For the text-containing cell, return its midpoint in [x, y] coordinate format. 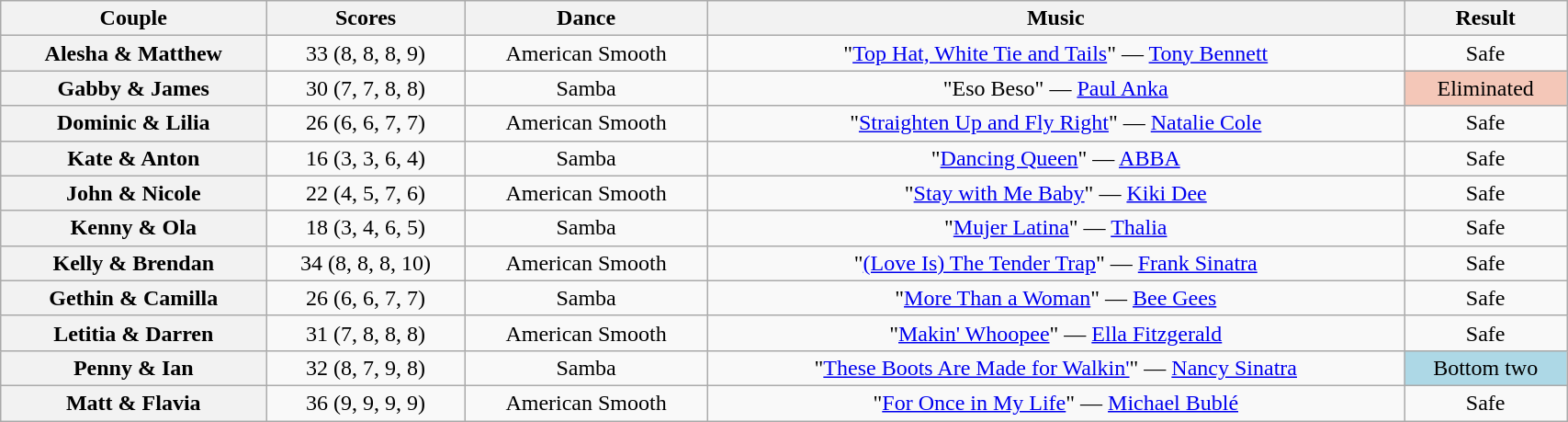
Matt & Flavia [134, 403]
33 (8, 8, 8, 9) [366, 53]
"For Once in My Life" — Michael Bublé [1056, 403]
Kate & Anton [134, 158]
Dominic & Lilia [134, 123]
"Makin' Whoopee" — Ella Fitzgerald [1056, 333]
"These Boots Are Made for Walkin'" — Nancy Sinatra [1056, 368]
Penny & Ian [134, 368]
32 (8, 7, 9, 8) [366, 368]
Music [1056, 18]
"(Love Is) The Tender Trap" — Frank Sinatra [1056, 263]
30 (7, 7, 8, 8) [366, 88]
Scores [366, 18]
Alesha & Matthew [134, 53]
"Top Hat, White Tie and Tails" — Tony Bennett [1056, 53]
Letitia & Darren [134, 333]
"Stay with Me Baby" — Kiki Dee [1056, 193]
"Straighten Up and Fly Right" — Natalie Cole [1056, 123]
36 (9, 9, 9, 9) [366, 403]
Eliminated [1486, 88]
"Dancing Queen" — ABBA [1056, 158]
Kenny & Ola [134, 228]
16 (3, 3, 6, 4) [366, 158]
"Eso Beso" — Paul Anka [1056, 88]
"Mujer Latina" — Thalia [1056, 228]
18 (3, 4, 6, 5) [366, 228]
34 (8, 8, 8, 10) [366, 263]
Bottom two [1486, 368]
Kelly & Brendan [134, 263]
Gabby & James [134, 88]
"More Than a Woman" — Bee Gees [1056, 298]
Couple [134, 18]
31 (7, 8, 8, 8) [366, 333]
John & Nicole [134, 193]
Dance [586, 18]
Result [1486, 18]
22 (4, 5, 7, 6) [366, 193]
Gethin & Camilla [134, 298]
